Detect which cell encompasses the target text, then output its (X, Y) center coordinate. 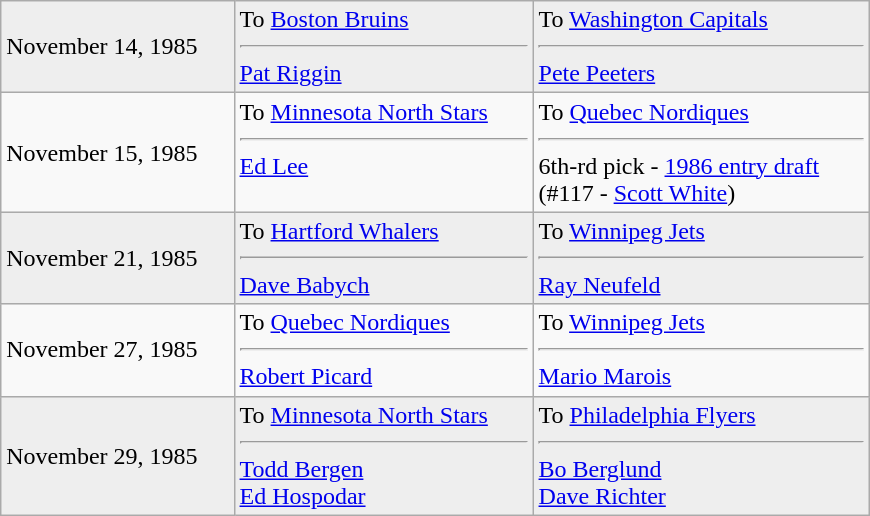
To Boston BruinsPat Riggin (384, 47)
To Winnipeg JetsMario Marois (701, 350)
November 15, 1985 (118, 152)
To Philadelphia FlyersBo BerglundDave Richter (701, 456)
To Winnipeg JetsRay Neufeld (701, 258)
November 14, 1985 (118, 47)
November 29, 1985 (118, 456)
To Quebec NordiquesRobert Picard (384, 350)
To Minnesota North StarsTodd BergenEd Hospodar (384, 456)
To Quebec Nordiques6th-rd pick - 1986 entry draft(#117 - Scott White) (701, 152)
To Washington CapitalsPete Peeters (701, 47)
To Minnesota North StarsEd Lee (384, 152)
November 21, 1985 (118, 258)
November 27, 1985 (118, 350)
To Hartford WhalersDave Babych (384, 258)
